Determine the [x, y] coordinate at the center of the cell enclosing the given text.  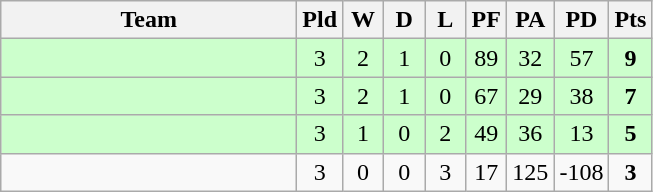
-108 [582, 172]
36 [530, 134]
Team [149, 20]
Pts [630, 20]
PF [486, 20]
W [364, 20]
49 [486, 134]
29 [530, 96]
57 [582, 58]
17 [486, 172]
9 [630, 58]
L [446, 20]
89 [486, 58]
32 [530, 58]
PA [530, 20]
5 [630, 134]
PD [582, 20]
38 [582, 96]
D [404, 20]
13 [582, 134]
Pld [320, 20]
67 [486, 96]
7 [630, 96]
125 [530, 172]
